Return [X, Y] of the center of cell containing provided text 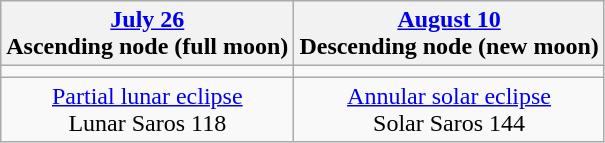
July 26Ascending node (full moon) [148, 34]
August 10Descending node (new moon) [449, 34]
Partial lunar eclipseLunar Saros 118 [148, 110]
Annular solar eclipseSolar Saros 144 [449, 110]
